From the cell containing the given text, extract its center point as (x, y) coordinate. 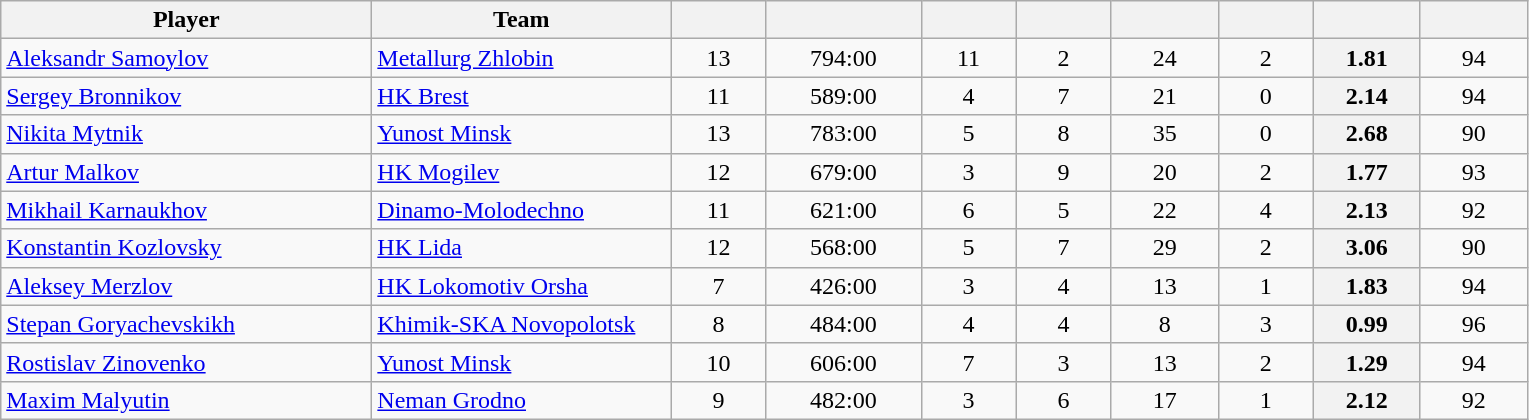
794:00 (844, 58)
10 (718, 362)
Rostislav Zinovenko (186, 362)
482:00 (844, 400)
HK Lida (522, 248)
HK Brest (522, 96)
17 (1164, 400)
Metallurg Zhlobin (522, 58)
1.29 (1366, 362)
1.81 (1366, 58)
22 (1164, 210)
93 (1474, 172)
96 (1474, 324)
20 (1164, 172)
484:00 (844, 324)
2.14 (1366, 96)
679:00 (844, 172)
Team (522, 20)
Player (186, 20)
HK Mogilev (522, 172)
Dinamo-Molodechno (522, 210)
2.12 (1366, 400)
426:00 (844, 286)
Maxim Malyutin (186, 400)
568:00 (844, 248)
621:00 (844, 210)
21 (1164, 96)
Konstantin Kozlovsky (186, 248)
1.77 (1366, 172)
0.99 (1366, 324)
24 (1164, 58)
35 (1164, 134)
Neman Grodno (522, 400)
Sergey Bronnikov (186, 96)
Stepan Goryachevskikh (186, 324)
Mikhail Karnaukhov (186, 210)
3.06 (1366, 248)
2.68 (1366, 134)
1.83 (1366, 286)
Aleksey Merzlov (186, 286)
589:00 (844, 96)
HK Lokomotiv Orsha (522, 286)
606:00 (844, 362)
2.13 (1366, 210)
Aleksandr Samoylov (186, 58)
Khimik-SKA Novopolotsk (522, 324)
783:00 (844, 134)
Artur Malkov (186, 172)
Nikita Mytnik (186, 134)
29 (1164, 248)
